Detect which cell encompasses the target text, then output its [x, y] center coordinate. 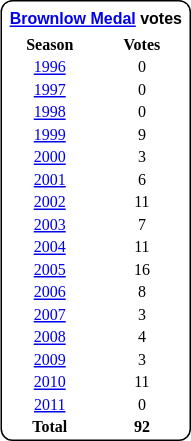
1998 [50, 112]
1997 [50, 90]
8 [142, 292]
7 [142, 224]
2005 [50, 270]
2002 [50, 202]
2011 [50, 404]
2003 [50, 224]
2006 [50, 292]
2001 [50, 180]
2009 [50, 360]
Brownlow Medal votes [96, 18]
2010 [50, 382]
9 [142, 134]
6 [142, 180]
Total [50, 427]
2008 [50, 337]
2007 [50, 314]
1996 [50, 67]
92 [142, 427]
16 [142, 270]
1999 [50, 134]
2000 [50, 157]
Season [50, 44]
2004 [50, 247]
Votes [142, 44]
4 [142, 337]
